Scan for the cell matching the given text and deliver its (x, y) coordinate at center. 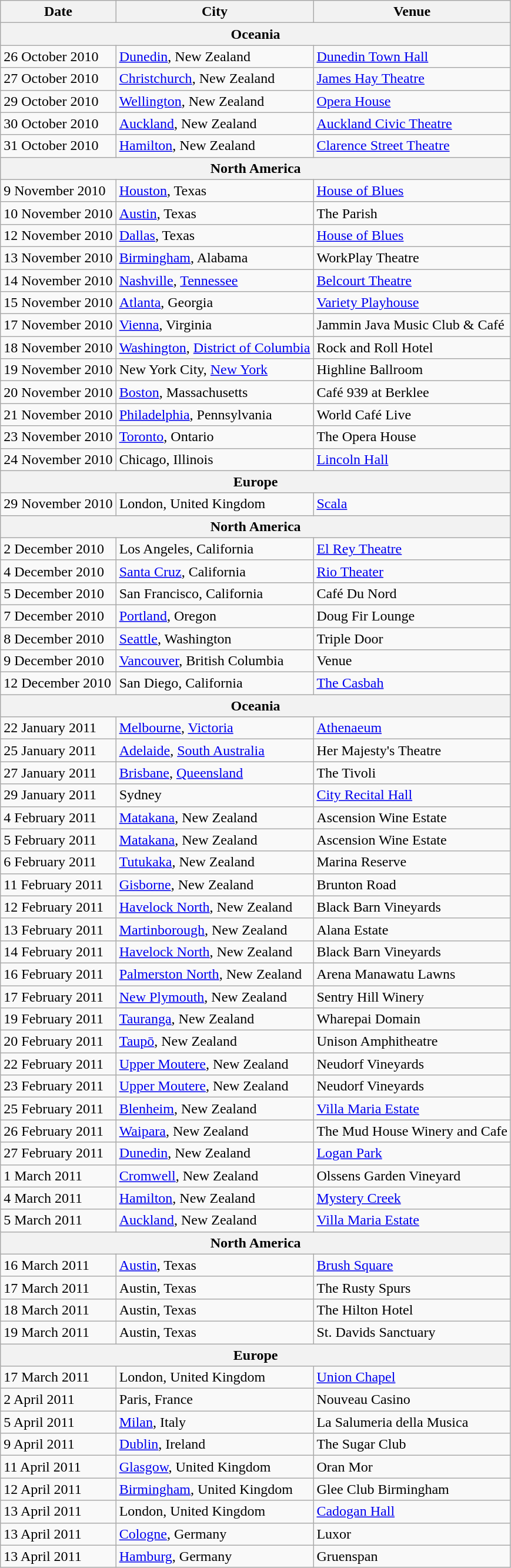
18 March 2011 (58, 1310)
Scala (412, 504)
19 February 2011 (58, 1019)
Nashville, Tennessee (215, 281)
Mystery Creek (412, 1198)
Union Chapel (412, 1377)
Christchurch, New Zealand (215, 79)
Arena Manawatu Lawns (412, 974)
San Diego, California (215, 683)
La Salumeria della Musica (412, 1422)
City Recital Hall (412, 795)
Sentry Hill Winery (412, 997)
24 November 2010 (58, 459)
15 November 2010 (58, 303)
City (215, 12)
Brisbane, Queensland (215, 773)
23 November 2010 (58, 437)
Alana Estate (412, 929)
8 December 2010 (58, 638)
5 April 2011 (58, 1422)
The Sugar Club (412, 1444)
22 January 2011 (58, 728)
El Rey Theatre (412, 549)
27 January 2011 (58, 773)
Martinborough, New Zealand (215, 929)
Wellington, New Zealand (215, 101)
Unison Amphitheatre (412, 1042)
5 March 2011 (58, 1220)
Tauranga, New Zealand (215, 1019)
20 November 2010 (58, 392)
Houston, Texas (215, 191)
Paris, France (215, 1400)
12 April 2011 (58, 1489)
The Opera House (412, 437)
Marina Reserve (412, 862)
4 February 2011 (58, 818)
Sydney (215, 795)
31 October 2010 (58, 146)
Birmingham, Alabama (215, 258)
4 December 2010 (58, 571)
New Plymouth, New Zealand (215, 997)
Melbourne, Victoria (215, 728)
Gruenspan (412, 1556)
Highline Ballroom (412, 370)
Olssens Garden Vineyard (412, 1176)
Rock and Roll Hotel (412, 348)
Oran Mor (412, 1467)
Santa Cruz, California (215, 571)
Cadogan Hall (412, 1512)
23 February 2011 (58, 1086)
16 February 2011 (58, 974)
Date (58, 12)
Glasgow, United Kingdom (215, 1467)
World Café Live (412, 415)
Café Du Nord (412, 593)
Her Majesty's Theatre (412, 750)
Portland, Oregon (215, 616)
Toronto, Ontario (215, 437)
The Casbah (412, 683)
Seattle, Washington (215, 638)
Vienna, Virginia (215, 325)
7 December 2010 (58, 616)
29 November 2010 (58, 504)
25 January 2011 (58, 750)
Belcourt Theatre (412, 281)
Tutukaka, New Zealand (215, 862)
Dublin, Ireland (215, 1444)
Washington, District of Columbia (215, 348)
30 October 2010 (58, 124)
14 November 2010 (58, 281)
13 February 2011 (58, 929)
Birmingham, United Kingdom (215, 1489)
19 March 2011 (58, 1332)
21 November 2010 (58, 415)
Triple Door (412, 638)
Vancouver, British Columbia (215, 661)
New York City, New York (215, 370)
27 February 2011 (58, 1153)
Adelaide, South Australia (215, 750)
9 November 2010 (58, 191)
26 October 2010 (58, 56)
Chicago, Illinois (215, 459)
Los Angeles, California (215, 549)
James Hay Theatre (412, 79)
27 October 2010 (58, 79)
The Parish (412, 213)
Glee Club Birmingham (412, 1489)
16 March 2011 (58, 1265)
9 December 2010 (58, 661)
Atlanta, Georgia (215, 303)
2 April 2011 (58, 1400)
Hamburg, Germany (215, 1556)
Opera House (412, 101)
5 February 2011 (58, 840)
Athenaeum (412, 728)
Blenheim, New Zealand (215, 1109)
The Hilton Hotel (412, 1310)
19 November 2010 (58, 370)
22 February 2011 (58, 1064)
Clarence Street Theatre (412, 146)
The Rusty Spurs (412, 1287)
Café 939 at Berklee (412, 392)
WorkPlay Theatre (412, 258)
San Francisco, California (215, 593)
Auckland Civic Theatre (412, 124)
Palmerston North, New Zealand (215, 974)
17 February 2011 (58, 997)
Brunton Road (412, 885)
Nouveau Casino (412, 1400)
Dunedin Town Hall (412, 56)
2 December 2010 (58, 549)
Gisborne, New Zealand (215, 885)
13 November 2010 (58, 258)
9 April 2011 (58, 1444)
18 November 2010 (58, 348)
Variety Playhouse (412, 303)
Milan, Italy (215, 1422)
Luxor (412, 1534)
12 November 2010 (58, 235)
11 February 2011 (58, 885)
17 November 2010 (58, 325)
12 February 2011 (58, 907)
The Mud House Winery and Cafe (412, 1131)
29 January 2011 (58, 795)
The Tivoli (412, 773)
20 February 2011 (58, 1042)
St. Davids Sanctuary (412, 1332)
Cromwell, New Zealand (215, 1176)
11 April 2011 (58, 1467)
12 December 2010 (58, 683)
Philadelphia, Pennsylvania (215, 415)
Logan Park (412, 1153)
Lincoln Hall (412, 459)
29 October 2010 (58, 101)
Wharepai Domain (412, 1019)
Cologne, Germany (215, 1534)
5 December 2010 (58, 593)
25 February 2011 (58, 1109)
Dallas, Texas (215, 235)
Boston, Massachusetts (215, 392)
14 February 2011 (58, 952)
Rio Theater (412, 571)
Taupō, New Zealand (215, 1042)
4 March 2011 (58, 1198)
Doug Fir Lounge (412, 616)
1 March 2011 (58, 1176)
26 February 2011 (58, 1131)
Waipara, New Zealand (215, 1131)
Brush Square (412, 1265)
Jammin Java Music Club & Café (412, 325)
10 November 2010 (58, 213)
6 February 2011 (58, 862)
